Return [x, y] of the center of cell containing provided text 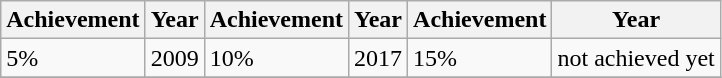
5% [73, 58]
15% [480, 58]
not achieved yet [636, 58]
2017 [378, 58]
10% [276, 58]
2009 [174, 58]
